Return the [X, Y] coordinate for the center point of the cell that contains the specified text.  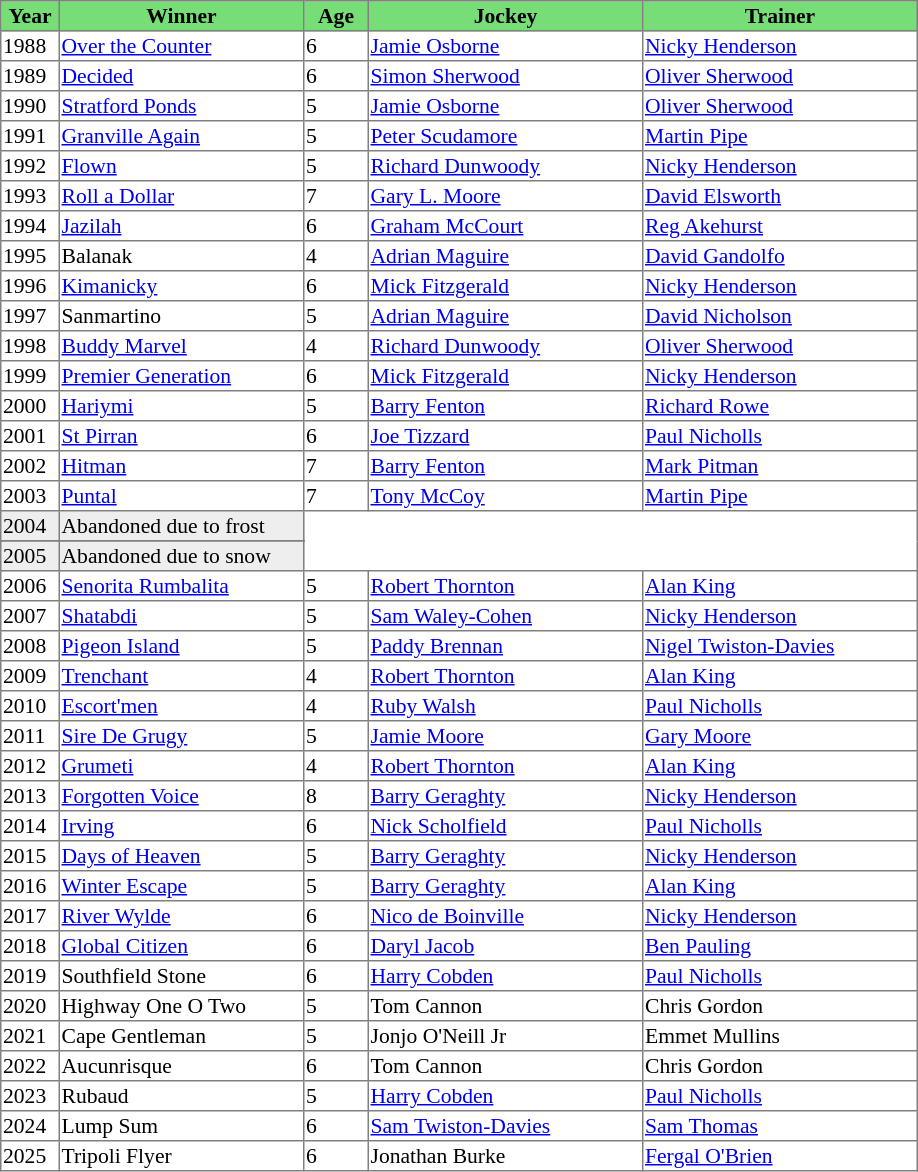
2004 [30, 526]
2017 [30, 916]
Sam Waley-Cohen [505, 616]
1998 [30, 346]
Roll a Dollar [181, 196]
Sam Twiston-Davies [505, 1126]
Sam Thomas [780, 1126]
Balanak [181, 256]
1996 [30, 286]
Global Citizen [181, 946]
Gary L. Moore [505, 196]
1991 [30, 136]
Paddy Brennan [505, 646]
Ruby Walsh [505, 706]
1995 [30, 256]
2015 [30, 856]
Hariymi [181, 406]
Graham McCourt [505, 226]
Sanmartino [181, 316]
2009 [30, 676]
Trenchant [181, 676]
Winter Escape [181, 886]
Hitman [181, 466]
Aucunrisque [181, 1066]
2000 [30, 406]
1999 [30, 376]
Abandoned due to frost [181, 526]
Decided [181, 76]
Nigel Twiston-Davies [780, 646]
Sire De Grugy [181, 736]
2013 [30, 796]
Irving [181, 826]
Jamie Moore [505, 736]
Southfield Stone [181, 976]
1988 [30, 46]
Granville Again [181, 136]
David Nicholson [780, 316]
River Wylde [181, 916]
Flown [181, 166]
Fergal O'Brien [780, 1156]
2010 [30, 706]
2025 [30, 1156]
2006 [30, 586]
Jonathan Burke [505, 1156]
2020 [30, 1006]
Pigeon Island [181, 646]
Ben Pauling [780, 946]
2019 [30, 976]
St Pirran [181, 436]
2024 [30, 1126]
Simon Sherwood [505, 76]
Trainer [780, 16]
Grumeti [181, 766]
1993 [30, 196]
Rubaud [181, 1096]
Highway One O Two [181, 1006]
1990 [30, 106]
2014 [30, 826]
1997 [30, 316]
Tripoli Flyer [181, 1156]
Abandoned due to snow [181, 556]
Over the Counter [181, 46]
2012 [30, 766]
Escort'men [181, 706]
Lump Sum [181, 1126]
Gary Moore [780, 736]
David Gandolfo [780, 256]
Peter Scudamore [505, 136]
David Elsworth [780, 196]
Daryl Jacob [505, 946]
8 [336, 796]
2016 [30, 886]
Senorita Rumbalita [181, 586]
2022 [30, 1066]
2023 [30, 1096]
2002 [30, 466]
2007 [30, 616]
Age [336, 16]
Buddy Marvel [181, 346]
Premier Generation [181, 376]
Forgotten Voice [181, 796]
Reg Akehurst [780, 226]
2001 [30, 436]
1992 [30, 166]
Cape Gentleman [181, 1036]
Days of Heaven [181, 856]
Nico de Boinville [505, 916]
1994 [30, 226]
2021 [30, 1036]
Stratford Ponds [181, 106]
Mark Pitman [780, 466]
2003 [30, 496]
2005 [30, 556]
Winner [181, 16]
Richard Rowe [780, 406]
Joe Tizzard [505, 436]
Jockey [505, 16]
2018 [30, 946]
1989 [30, 76]
2011 [30, 736]
Nick Scholfield [505, 826]
Tony McCoy [505, 496]
Jonjo O'Neill Jr [505, 1036]
Puntal [181, 496]
Jazilah [181, 226]
Year [30, 16]
Emmet Mullins [780, 1036]
2008 [30, 646]
Shatabdi [181, 616]
Kimanicky [181, 286]
